Return the [X, Y] coordinate for the center point of the cell that contains the specified text.  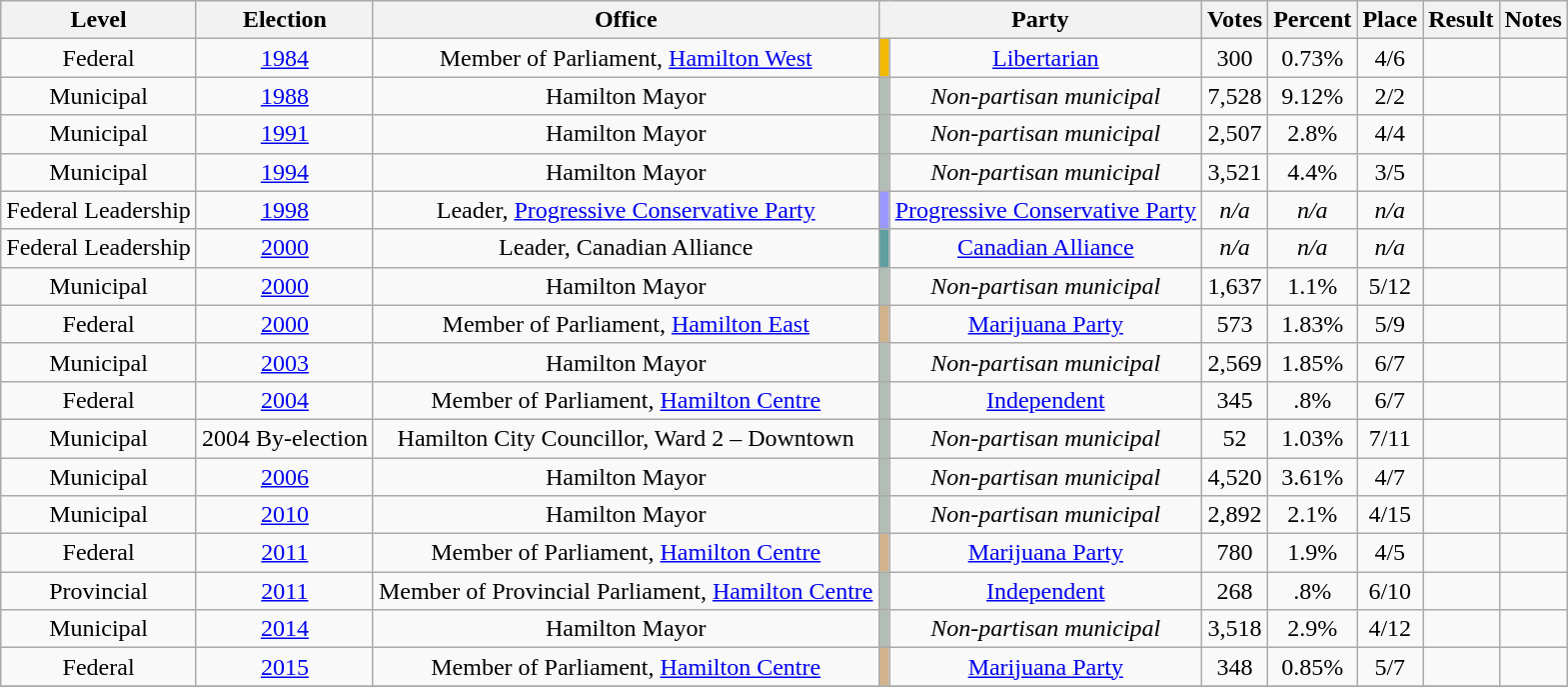
Member of Parliament, Hamilton West [626, 58]
1.1% [1313, 286]
Provincial [99, 591]
4/12 [1390, 629]
Votes [1234, 20]
Libertarian [1045, 58]
780 [1234, 553]
1,637 [1234, 286]
2/2 [1390, 96]
6/10 [1390, 591]
3,521 [1234, 172]
348 [1234, 667]
4/6 [1390, 58]
1.83% [1313, 324]
Canadian Alliance [1045, 248]
1.9% [1313, 553]
0.73% [1313, 58]
5/12 [1390, 286]
1984 [284, 58]
7,528 [1234, 96]
4/15 [1390, 515]
4.4% [1313, 172]
5/7 [1390, 667]
Member of Parliament, Hamilton East [626, 324]
2.1% [1313, 515]
4/7 [1390, 477]
2,569 [1234, 362]
2003 [284, 362]
3/5 [1390, 172]
573 [1234, 324]
345 [1234, 400]
0.85% [1313, 667]
Notes [1533, 20]
2004 [284, 400]
9.12% [1313, 96]
1994 [284, 172]
Percent [1313, 20]
3.61% [1313, 477]
1.03% [1313, 438]
2015 [284, 667]
2004 By-election [284, 438]
1991 [284, 134]
Hamilton City Councillor, Ward 2 – Downtown [626, 438]
4/5 [1390, 553]
3,518 [1234, 629]
2014 [284, 629]
1998 [284, 210]
1.85% [1313, 362]
2010 [284, 515]
4/4 [1390, 134]
Leader, Canadian Alliance [626, 248]
2,507 [1234, 134]
2,892 [1234, 515]
268 [1234, 591]
2.8% [1313, 134]
Result [1461, 20]
300 [1234, 58]
2.9% [1313, 629]
Office [626, 20]
52 [1234, 438]
Level [99, 20]
7/11 [1390, 438]
Leader, Progressive Conservative Party [626, 210]
Member of Provincial Parliament, Hamilton Centre [626, 591]
2006 [284, 477]
Election [284, 20]
Progressive Conservative Party [1045, 210]
5/9 [1390, 324]
Party [1039, 20]
4,520 [1234, 477]
1988 [284, 96]
Place [1390, 20]
